Detect which cell encompasses the target text, then output its (X, Y) center coordinate. 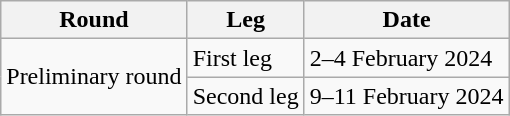
Round (94, 20)
First leg (246, 58)
Preliminary round (94, 77)
Second leg (246, 96)
Leg (246, 20)
2–4 February 2024 (406, 58)
Date (406, 20)
9–11 February 2024 (406, 96)
